Pinpoint the cell where the given text exists, returning its [X, Y] midpoint coordinate. 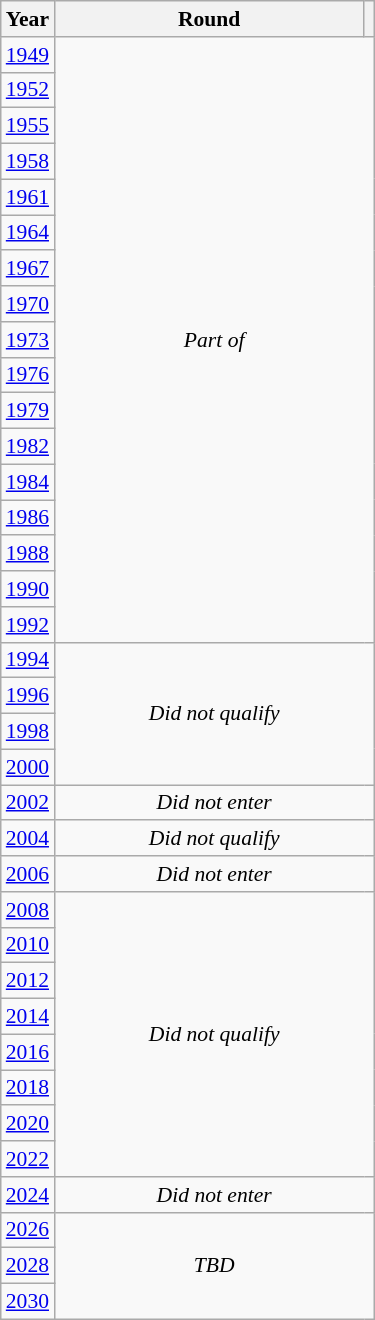
1988 [28, 554]
2006 [28, 874]
1967 [28, 269]
2000 [28, 767]
1961 [28, 197]
1955 [28, 126]
2030 [28, 1302]
1952 [28, 90]
2012 [28, 981]
Year [28, 19]
2024 [28, 1195]
1992 [28, 625]
1982 [28, 447]
TBD [214, 1266]
1986 [28, 518]
2028 [28, 1266]
2002 [28, 803]
1970 [28, 304]
1973 [28, 340]
2016 [28, 1052]
1958 [28, 162]
1979 [28, 411]
Round [209, 19]
1994 [28, 660]
2008 [28, 910]
2026 [28, 1230]
2022 [28, 1159]
1996 [28, 696]
Part of [214, 340]
1998 [28, 732]
1949 [28, 55]
1964 [28, 233]
2004 [28, 839]
1990 [28, 589]
1976 [28, 375]
2018 [28, 1088]
2020 [28, 1124]
2014 [28, 1017]
1984 [28, 482]
2010 [28, 945]
